Output the (X, Y) coordinate of the center of the cell containing the given text.  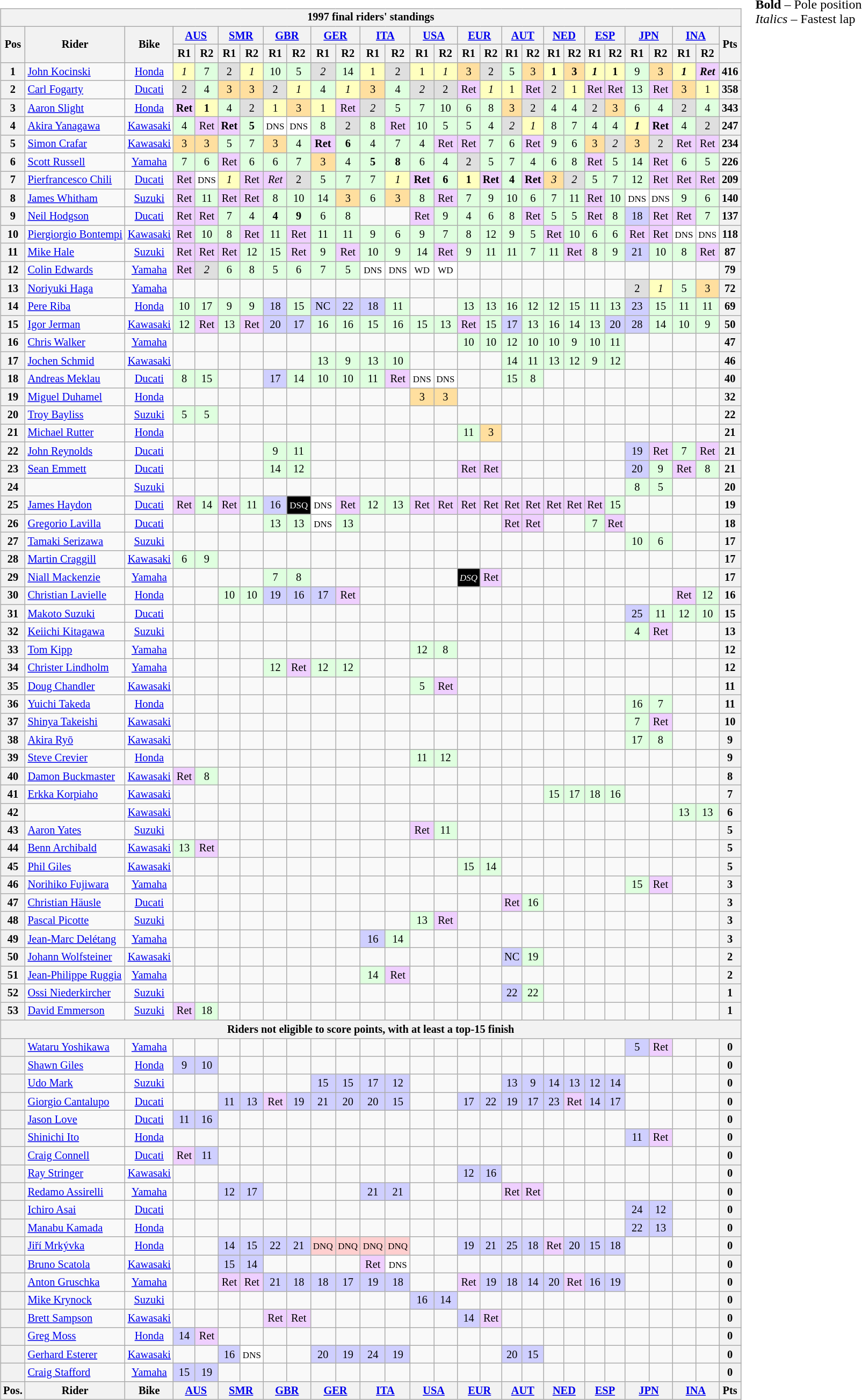
Scott Russell (75, 162)
Mike Krynock (75, 1300)
Steve Crevier (75, 759)
Redamo Assirelli (75, 1192)
Keiichi Kitagawa (75, 632)
Miguel Duhamel (75, 397)
33 (13, 650)
79 (730, 271)
Anton Gruschka (75, 1282)
35 (13, 686)
Aaron Slight (75, 108)
226 (730, 162)
44 (13, 849)
Phil Giles (75, 866)
Simon Crafar (75, 144)
Makoto Suzuki (75, 614)
Neil Hodgson (75, 216)
137 (730, 216)
1997 final riders' standings (371, 18)
Jiří Mrkývka (75, 1246)
Brett Sampson (75, 1318)
John Reynolds (75, 451)
Shawn Giles (75, 1066)
Gregorio Lavilla (75, 523)
52 (13, 993)
Ray Stringer (75, 1174)
Giorgio Cantalupo (75, 1102)
234 (730, 144)
Gerhard Esterer (75, 1354)
Pos. (13, 1391)
Carl Fogarty (75, 90)
30 (13, 596)
Andreas Meklau (75, 379)
Pos (13, 44)
Bruno Scatola (75, 1264)
Craig Connell (75, 1156)
36 (13, 704)
48 (13, 921)
John Kocinski (75, 72)
Martin Craggill (75, 559)
Jochen Schmid (75, 361)
416 (730, 72)
Manabu Kamada (75, 1228)
Ossi Niederkircher (75, 993)
Akira Yanagawa (75, 126)
Niall Mackenzie (75, 578)
Ichiro Asai (75, 1210)
34 (13, 668)
Greg Moss (75, 1337)
Riders not eligible to score points, with at least a top-15 finish (371, 1029)
Pascal Picotte (75, 921)
41 (13, 794)
Christian Lavielle (75, 596)
45 (13, 866)
Doug Chandler (75, 686)
Wataru Yoshikawa (75, 1047)
James Haydon (75, 505)
Craig Stafford (75, 1373)
Troy Bayliss (75, 415)
49 (13, 939)
Damon Buckmaster (75, 776)
Jean-Marc Delétang (75, 939)
Akira Ryō (75, 740)
Aaron Yates (75, 830)
72 (730, 288)
Yuichi Takeda (75, 704)
Sean Emmett (75, 469)
118 (730, 235)
26 (13, 523)
Mike Hale (75, 252)
247 (730, 126)
343 (730, 108)
Jean-Philippe Ruggia (75, 975)
Pierfrancesco Chili (75, 180)
Shinya Takeishi (75, 722)
69 (730, 307)
140 (730, 198)
Erkka Korpiaho (75, 794)
43 (13, 830)
Noriyuki Haga (75, 288)
Udo Mark (75, 1083)
Shinichi Ito (75, 1137)
Piergiorgio Bontempi (75, 235)
29 (13, 578)
Christian Häusle (75, 903)
31 (13, 614)
Tamaki Serizawa (75, 542)
87 (730, 252)
Christer Lindholm (75, 668)
37 (13, 722)
53 (13, 1011)
51 (13, 975)
Chris Walker (75, 342)
Tom Kipp (75, 650)
James Whitham (75, 198)
Colin Edwards (75, 271)
Norihiko Fujiwara (75, 885)
209 (730, 180)
42 (13, 813)
Michael Rutter (75, 433)
27 (13, 542)
Igor Jerman (75, 325)
358 (730, 90)
39 (13, 759)
David Emmerson (75, 1011)
38 (13, 740)
Jason Love (75, 1120)
Johann Wolfsteiner (75, 957)
Pere Riba (75, 307)
Benn Archibald (75, 849)
